Detect which cell encompasses the target text, then output its (x, y) center coordinate. 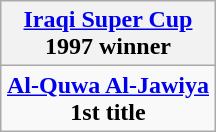
Iraqi Super Cup1997 winner (108, 34)
Al-Quwa Al-Jawiya1st title (108, 98)
